Identify which cell holds the provided text, then report its (X, Y) central coordinate. 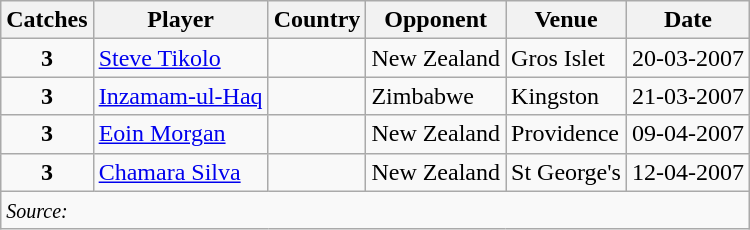
Country (317, 20)
Venue (566, 20)
Zimbabwe (436, 96)
Date (688, 20)
Source: (376, 210)
Chamara Silva (180, 172)
Catches (47, 20)
21-03-2007 (688, 96)
09-04-2007 (688, 134)
20-03-2007 (688, 58)
Opponent (436, 20)
Providence (566, 134)
Eoin Morgan (180, 134)
Player (180, 20)
Inzamam-ul-Haq (180, 96)
Steve Tikolo (180, 58)
Gros Islet (566, 58)
12-04-2007 (688, 172)
St George's (566, 172)
Kingston (566, 96)
